Capture the cell that displays the provided text and extract its (x, y) central coordinate. 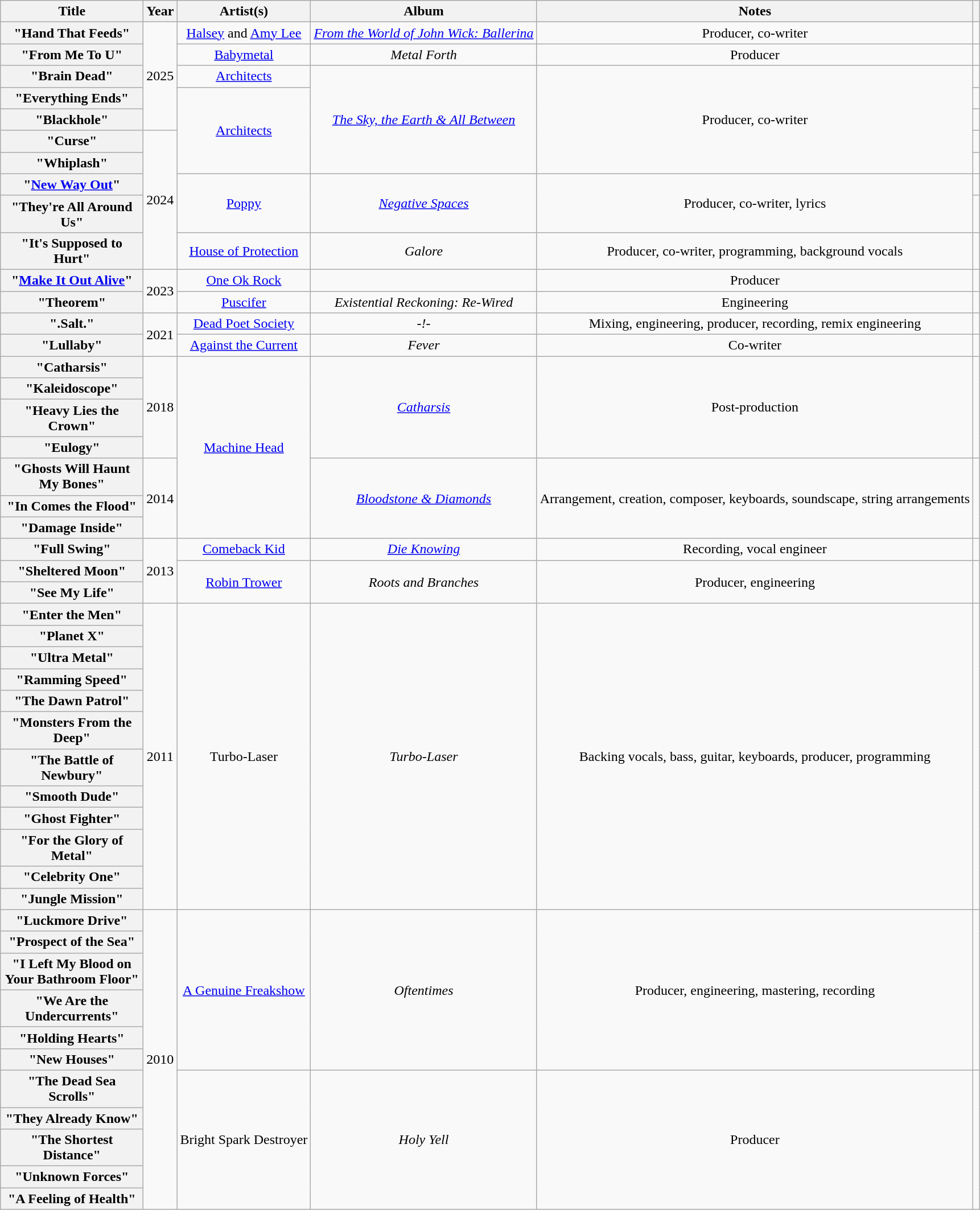
"Theorem" (72, 302)
"The Battle of Newbury" (72, 767)
Title (72, 11)
Existential Reckoning: Re-Wired (423, 302)
"The Dead Sea Scrolls" (72, 1088)
2025 (160, 76)
Roots and Branches (423, 582)
"Jungle Mission" (72, 899)
"They Already Know" (72, 1118)
"The Dawn Patrol" (72, 701)
From the World of John Wick: Ballerina (423, 33)
"They're All Around Us" (72, 214)
"New Houses" (72, 1059)
".Salt." (72, 324)
"The Shortest Distance" (72, 1147)
"Ramming Speed" (72, 679)
Arrangement, creation, composer, keyboards, soundscape, string arrangements (755, 499)
Robin Trower (244, 582)
Producer, co-writer, programming, background vocals (755, 250)
Producer, co-writer, lyrics (755, 203)
"Sheltered Moon" (72, 571)
"Brain Dead" (72, 76)
"From Me To U" (72, 55)
Babymetal (244, 55)
"I Left My Blood on Your Bathroom Floor" (72, 971)
2023 (160, 291)
"See My Life" (72, 592)
Comeback Kid (244, 549)
"Ghosts Will Haunt My Bones" (72, 477)
House of Protection (244, 250)
"New Way Out" (72, 184)
The Sky, the Earth & All Between (423, 120)
"Kaleidoscope" (72, 389)
"Everything Ends" (72, 98)
"Hand That Feeds" (72, 33)
Poppy (244, 203)
Backing vocals, bass, guitar, keyboards, producer, programming (755, 756)
Holy Yell (423, 1139)
Oftentimes (423, 990)
2018 (160, 408)
Recording, vocal engineer (755, 549)
-!- (423, 324)
Co-writer (755, 345)
"It's Supposed to Hurt" (72, 250)
Engineering (755, 302)
Bright Spark Destroyer (244, 1139)
Artist(s) (244, 11)
Post-production (755, 408)
One Ok Rock (244, 280)
"Prospect of the Sea" (72, 942)
"Heavy Lies the Crown" (72, 418)
2014 (160, 499)
"Damage Inside" (72, 528)
2013 (160, 571)
Puscifer (244, 302)
"Ultra Metal" (72, 657)
2021 (160, 335)
"Make It Out Alive" (72, 280)
Metal Forth (423, 55)
2010 (160, 1060)
Galore (423, 250)
Bloodstone & Diamonds (423, 499)
2011 (160, 756)
"For the Glory of Metal" (72, 848)
Dead Poet Society (244, 324)
Negative Spaces (423, 203)
Machine Head (244, 447)
"Full Swing" (72, 549)
"Monsters From the Deep" (72, 731)
Notes (755, 11)
Halsey and Amy Lee (244, 33)
"Unknown Forces" (72, 1177)
Mixing, engineering, producer, recording, remix engineering (755, 324)
Producer, engineering, mastering, recording (755, 990)
"In Comes the Flood" (72, 506)
"Planet X" (72, 636)
"Ghost Fighter" (72, 818)
Fever (423, 345)
"Lullaby" (72, 345)
Producer, engineering (755, 582)
"Enter the Men" (72, 614)
Year (160, 11)
"Blackhole" (72, 120)
"Whiplash" (72, 163)
A Genuine Freakshow (244, 990)
Catharsis (423, 408)
2024 (160, 200)
"Luckmore Drive" (72, 920)
"Holding Hearts" (72, 1038)
"Catharsis" (72, 367)
"Celebrity One" (72, 877)
"Smooth Dude" (72, 797)
Album (423, 11)
"A Feeling of Health" (72, 1199)
"We Are the Undercurrents" (72, 1009)
"Eulogy" (72, 447)
Against the Current (244, 345)
"Curse" (72, 141)
Die Knowing (423, 549)
